Extract the (x, y) coordinate from the center of the cell holding the provided text.  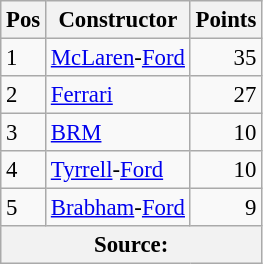
1 (24, 58)
2 (24, 95)
Tyrrell-Ford (118, 170)
9 (226, 208)
BRM (118, 133)
27 (226, 95)
5 (24, 208)
Constructor (118, 20)
Ferrari (118, 95)
35 (226, 58)
4 (24, 170)
Brabham-Ford (118, 208)
Pos (24, 20)
Source: (132, 245)
Points (226, 20)
3 (24, 133)
McLaren-Ford (118, 58)
